For the text-containing cell, return its midpoint in [x, y] coordinate format. 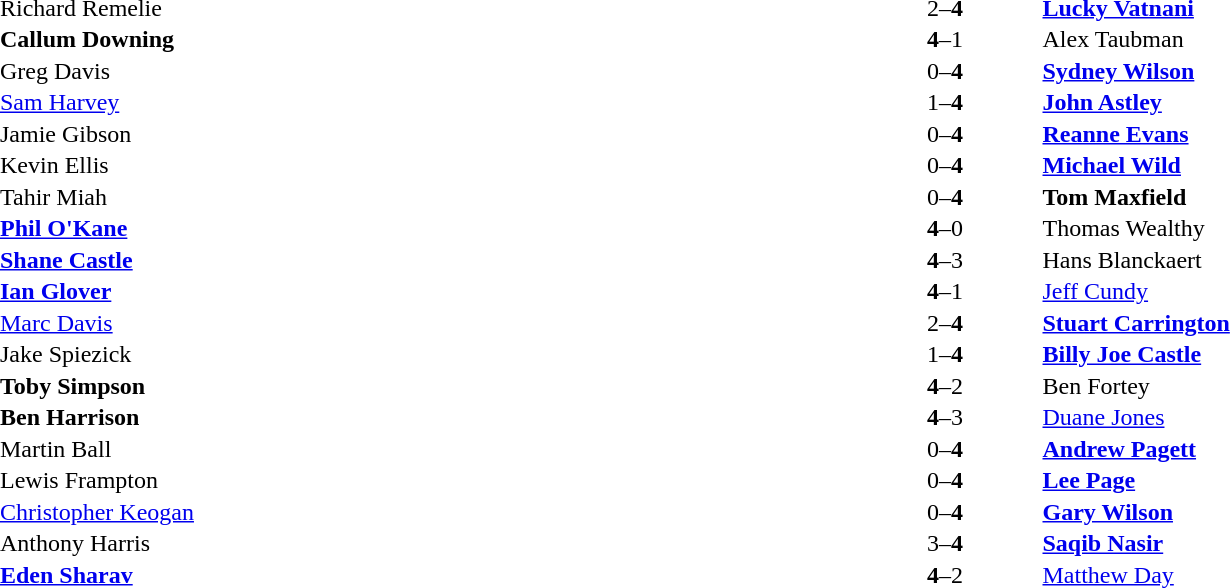
4–0 [944, 229]
2–4 [944, 323]
4–2 [944, 386]
3–4 [944, 543]
